Return [x, y] of the center of cell containing provided text 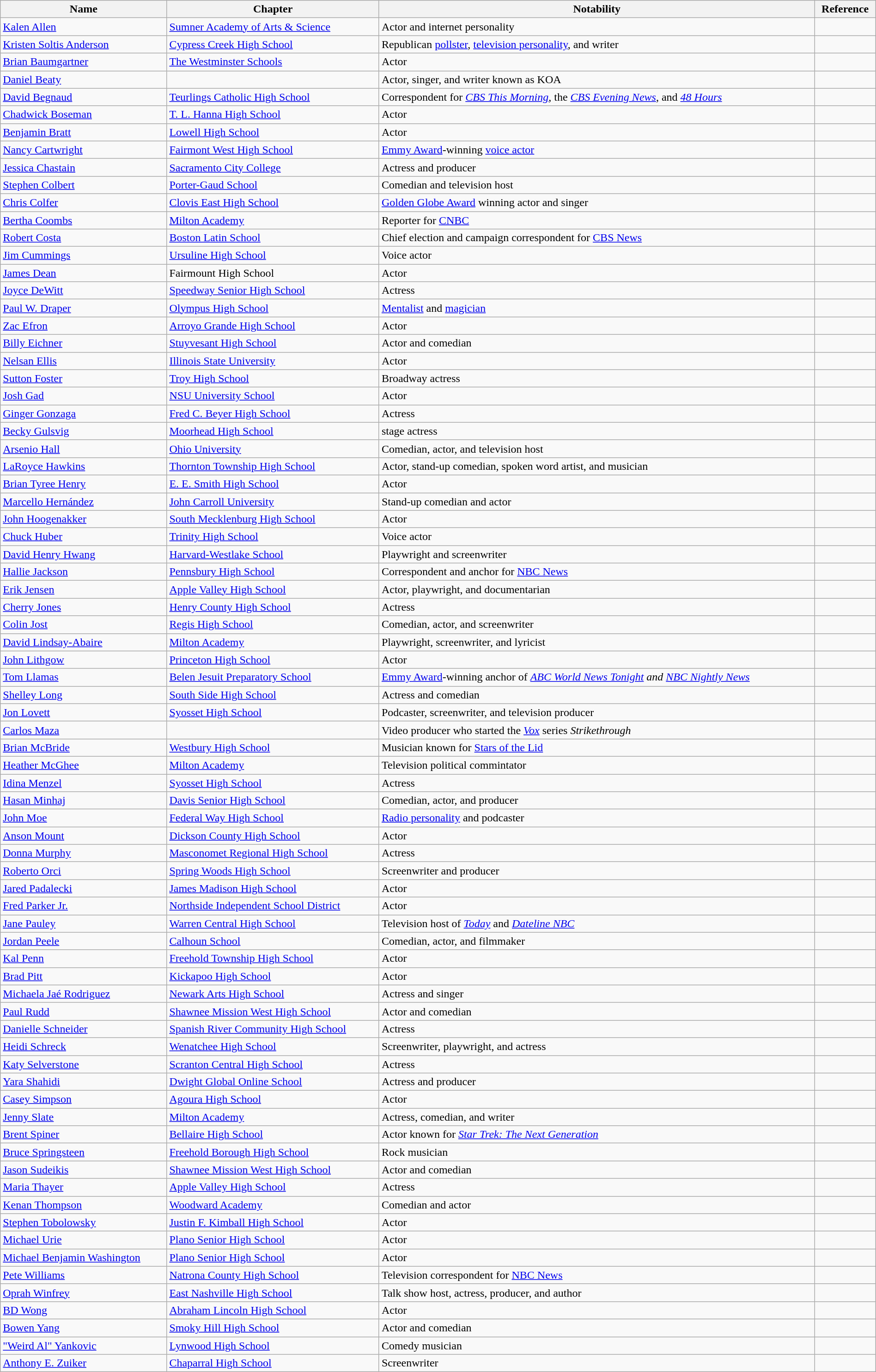
Chaparral High School [273, 1363]
Kickapoo High School [273, 976]
Nelsan Ellis [84, 361]
Video producer who started the Vox series Strikethrough [597, 730]
Heather McGhee [84, 765]
Screenwriter, playwright, and actress [597, 1046]
Ginger Gonzaga [84, 413]
stage actress [597, 431]
Republican pollster, television personality, and writer [597, 44]
Hasan Minhaj [84, 801]
Belen Jesuit Preparatory School [273, 677]
Comedian, actor, and filmmaker [597, 941]
Jason Sudeikis [84, 1170]
Josh Gad [84, 396]
David Henry Hwang [84, 554]
Olympus High School [273, 308]
Rock musician [597, 1152]
Princeton High School [273, 660]
Scranton Central High School [273, 1064]
East Nashville High School [273, 1293]
Wenatchee High School [273, 1046]
David Begnaud [84, 97]
John Moe [84, 818]
Television political commintator [597, 765]
Freehold Borough High School [273, 1152]
Illinois State University [273, 361]
Jim Cummings [84, 255]
Cypress Creek High School [273, 44]
Kristen Soltis Anderson [84, 44]
Fred Parker Jr. [84, 906]
Correspondent and anchor for NBC News [597, 572]
Brian McBride [84, 747]
Actress, comedian, and writer [597, 1117]
Arsenio Hall [84, 449]
Musician known for Stars of the Lid [597, 747]
Sumner Academy of Arts & Science [273, 27]
T. L. Hanna High School [273, 115]
Donna Murphy [84, 853]
Carlos Maza [84, 730]
Tom Llamas [84, 677]
Actor known for Star Trek: The Next Generation [597, 1135]
Idina Menzel [84, 783]
Colin Jost [84, 625]
Nancy Cartwright [84, 150]
Heidi Schreck [84, 1046]
David Lindsay-Abaire [84, 642]
Bertha Coombs [84, 220]
Spring Woods High School [273, 871]
Stuyvesant High School [273, 343]
Stephen Tobolowsky [84, 1222]
Anson Mount [84, 836]
Actor, stand-up comedian, spoken word artist, and musician [597, 466]
Boston Latin School [273, 238]
Reporter for CNBC [597, 220]
Justin F. Kimball High School [273, 1222]
E. E. Smith High School [273, 484]
Davis Senior High School [273, 801]
Actor and internet personality [597, 27]
Playwright, screenwriter, and lyricist [597, 642]
Regis High School [273, 625]
Chadwick Boseman [84, 115]
Pennsbury High School [273, 572]
Harvard-Westlake School [273, 554]
Lowell High School [273, 132]
Playwright and screenwriter [597, 554]
Marcello Hernández [84, 501]
John Carroll University [273, 501]
Television correspondent for NBC News [597, 1275]
Jane Pauley [84, 923]
James Madison High School [273, 888]
Chief election and campaign correspondent for CBS News [597, 238]
Sutton Foster [84, 378]
Notability [597, 9]
Shelley Long [84, 695]
Anthony E. Zuiker [84, 1363]
Actor, playwright, and documentarian [597, 589]
John Hoogenakker [84, 519]
Fairmont West High School [273, 150]
Actress and singer [597, 994]
Woodward Academy [273, 1205]
Comedian, actor, and screenwriter [597, 625]
Brad Pitt [84, 976]
Agoura High School [273, 1099]
"Weird Al" Yankovic [84, 1346]
Federal Way High School [273, 818]
Kalen Allen [84, 27]
Brian Tyree Henry [84, 484]
Stephen Colbert [84, 185]
Smoky Hill High School [273, 1328]
Billy Eichner [84, 343]
The Westminster Schools [273, 62]
Fred C. Beyer High School [273, 413]
Reference [845, 9]
Stand-up comedian and actor [597, 501]
Hallie Jackson [84, 572]
Newark Arts High School [273, 994]
Comedian and actor [597, 1205]
Calhoun School [273, 941]
James Dean [84, 273]
Freehold Township High School [273, 959]
Brent Spiner [84, 1135]
Michael Benjamin Washington [84, 1257]
Becky Gulsvig [84, 431]
Oprah Winfrey [84, 1293]
Spanish River Community High School [273, 1029]
Bruce Springsteen [84, 1152]
Bowen Yang [84, 1328]
Broadway actress [597, 378]
South Mecklenburg High School [273, 519]
Porter-Gaud School [273, 185]
Cherry Jones [84, 607]
Roberto Orci [84, 871]
Screenwriter [597, 1363]
Sacramento City College [273, 167]
Warren Central High School [273, 923]
Screenwriter and producer [597, 871]
Danielle Schneider [84, 1029]
Radio personality and podcaster [597, 818]
LaRoyce Hawkins [84, 466]
Clovis East High School [273, 202]
Television host of Today and Dateline NBC [597, 923]
Talk show host, actress, producer, and author [597, 1293]
Troy High School [273, 378]
Masconomet Regional High School [273, 853]
Speedway Senior High School [273, 291]
Comedian, actor, and television host [597, 449]
Kal Penn [84, 959]
Jenny Slate [84, 1117]
Kenan Thompson [84, 1205]
Lynwood High School [273, 1346]
Westbury High School [273, 747]
Emmy Award-winning voice actor [597, 150]
Chapter [273, 9]
Jon Lovett [84, 712]
Comedy musician [597, 1346]
Mentalist and magician [597, 308]
Bellaire High School [273, 1135]
Moorhead High School [273, 431]
South Side High School [273, 695]
Erik Jensen [84, 589]
BD Wong [84, 1310]
Katy Selverstone [84, 1064]
Jordan Peele [84, 941]
NSU University School [273, 396]
Northside Independent School District [273, 906]
Casey Simpson [84, 1099]
Chuck Huber [84, 537]
Daniel Beaty [84, 79]
Brian Baumgartner [84, 62]
Yara Shahidi [84, 1082]
Chris Colfer [84, 202]
Trinity High School [273, 537]
Maria Thayer [84, 1187]
Name [84, 9]
Benjamin Bratt [84, 132]
Dickson County High School [273, 836]
Arroyo Grande High School [273, 326]
Actor, singer, and writer known as KOA [597, 79]
Thornton Township High School [273, 466]
Actress and comedian [597, 695]
Jessica Chastain [84, 167]
Podcaster, screenwriter, and television producer [597, 712]
Comedian, actor, and producer [597, 801]
Teurlings Catholic High School [273, 97]
Robert Costa [84, 238]
Paul W. Draper [84, 308]
Dwight Global Online School [273, 1082]
John Lithgow [84, 660]
Henry County High School [273, 607]
Pete Williams [84, 1275]
Ohio University [273, 449]
Joyce DeWitt [84, 291]
Michaela Jaé Rodriguez [84, 994]
Ursuline High School [273, 255]
Fairmount High School [273, 273]
Comedian and television host [597, 185]
Golden Globe Award winning actor and singer [597, 202]
Abraham Lincoln High School [273, 1310]
Correspondent for CBS This Morning, the CBS Evening News, and 48 Hours [597, 97]
Jared Padalecki [84, 888]
Natrona County High School [273, 1275]
Zac Efron [84, 326]
Paul Rudd [84, 1011]
Emmy Award-winning anchor of ABC World News Tonight and NBC Nightly News [597, 677]
Michael Urie [84, 1240]
